Identify which cell holds the provided text, then report its [x, y] central coordinate. 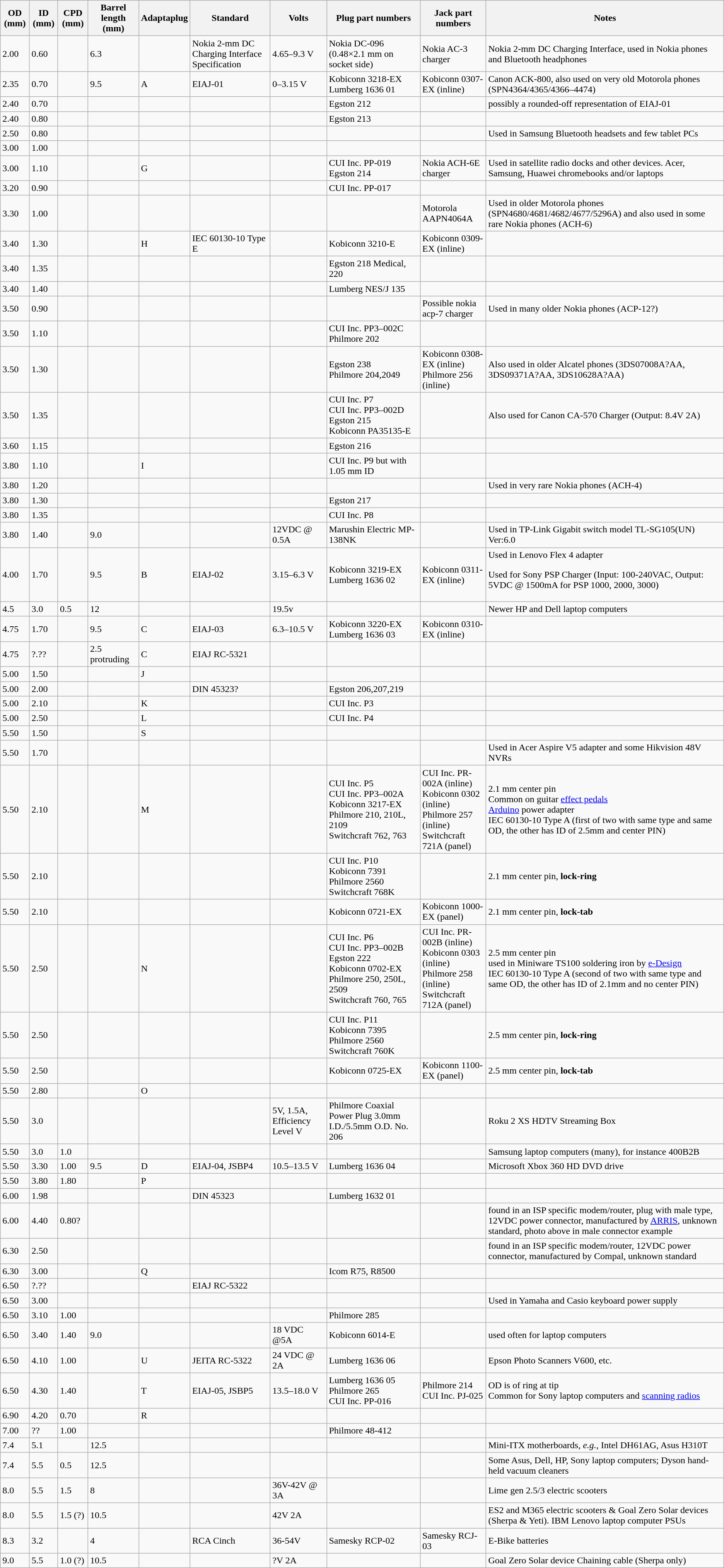
RCA Cinch [230, 1540]
4.00 [15, 574]
6.3 [113, 54]
4.5 [15, 609]
2.35 [15, 84]
Lime gen 2.5/3 electric scooters [605, 1490]
D [164, 1166]
4.30 [43, 1391]
H [164, 244]
CUI Inc. P8 [374, 515]
Used in Yamaha and Casio keyboard power supply [605, 1300]
O [164, 1091]
1.0 (?) [73, 1561]
Microsoft Xbox 360 HD DVD drive [605, 1166]
3.20 [15, 188]
1.98 [43, 1196]
13.5–18.0 V [299, 1391]
Samesky RCP-02 [374, 1540]
Plug part numbers [374, 18]
6.3–10.5 V [299, 629]
Kobiconn 3210-E [374, 244]
Newer HP and Dell laptop computers [605, 609]
2.1 mm center pin, lock-tab [605, 912]
Used in very rare Nokia phones (ACH-4) [605, 486]
S [164, 733]
4.10 [43, 1360]
Roku 2 XS HDTV Streaming Box [605, 1121]
Adaptaplug [164, 18]
Mini-ITX motherboards, e.g., Intel DH61AG, Asus H310T [605, 1445]
7.00 [15, 1430]
CUI Inc. PR-002B (inline)Kobiconn 0303 (inline)Philmore 258 (inline)Switchcraft 712A (panel) [453, 968]
G [164, 168]
Jack part numbers [453, 18]
Kobiconn 3218-EXLumberg 1636 01 [374, 84]
Egston 212 [374, 104]
Used in Lenovo Flex 4 adapterUsed for Sony PSP Charger (Input: 100-240VAC, Output: 5VDC @ 1500mA for PSP 1000, 2000, 3000) [605, 574]
CUI Inc. PP3–002CPhilmore 202 [374, 334]
Q [164, 1271]
0–3.15 V [299, 84]
Also used for Canon CA-570 Charger (Output: 8.4V 2A) [605, 415]
CUI Inc. P6CUI Inc. PP3–002BEgston 222Kobiconn 0702-EXPhilmore 250, 250L, 2509Switchcraft 760, 765 [374, 968]
Kobiconn 0311-EX (inline) [453, 574]
used often for laptop computers [605, 1335]
Kobiconn 6014-E [374, 1335]
Philmore 48-412 [374, 1430]
EIAJ RC-5321 [230, 654]
L [164, 718]
Some Asus, Dell, HP, Sony laptop computers; Dyson hand-held vacuum cleaners [605, 1465]
DIN 45323? [230, 689]
Used in older Motorola phones (SPN4680/4681/4682/4677/5296A) and also used in some rare Nokia phones (ACH-6) [605, 213]
CUI Inc. P10Kobiconn 7391Philmore 2560Switchcraft 768K [374, 876]
A [164, 84]
3.15–6.3 V [299, 574]
Lumberg 1632 01 [374, 1196]
I [164, 465]
Nokia AC-3 charger [453, 54]
CUI Inc. P4 [374, 718]
EIAJ-05, JSBP5 [230, 1391]
12VDC @ 0.5A [299, 535]
Samesky RCJ-03 [453, 1540]
Volts [299, 18]
2.80 [43, 1091]
ID (mm) [43, 18]
Standard [230, 18]
Goal Zero Solar device Chaining cable (Sherpa only) [605, 1561]
EIAJ RC-5322 [230, 1286]
3.10 [43, 1315]
42V 2A [299, 1515]
1.5 (?) [73, 1515]
Egston 216 [374, 446]
B [164, 574]
Barrel length (mm) [113, 18]
Kobiconn 1100-EX (panel) [453, 1071]
0.80? [73, 1221]
Marushin Electric MP-138NK [374, 535]
EIAJ-03 [230, 629]
36-54V [299, 1540]
OD (mm) [15, 18]
4.65–9.3 V [299, 54]
1.5 [73, 1490]
Egston 217 [374, 500]
Used in many older Nokia phones (ACP-12?) [605, 308]
EIAJ-04, JSBP4 [230, 1166]
Kobiconn 0721-EX [374, 912]
Egston 213 [374, 119]
Samsung laptop computers (many), for instance 400B2B [605, 1151]
R [164, 1416]
4.40 [43, 1221]
18 VDC @5A [299, 1335]
5.1 [43, 1445]
3.60 [15, 446]
3.2 [43, 1540]
Kobiconn 0309-EX (inline) [453, 244]
Notes [605, 18]
N [164, 968]
?V 2A [299, 1561]
8 [113, 1490]
Used in Acer Aspire V5 adapter and some Hikvision 48V NVRs [605, 753]
2.5 mm center pin, lock-tab [605, 1071]
CUI Inc. P9 but with 1.05 mm ID [374, 465]
24 VDC @ 2A [299, 1360]
J [164, 674]
1.20 [43, 486]
12 [113, 609]
Used in Samsung Bluetooth headsets and few tablet PCs [605, 133]
OD is of ring at tipCommon for Sony laptop computers and scanning radios [605, 1391]
Motorola AAPN4064A [453, 213]
JEITA RC-5322 [230, 1360]
CUI Inc. P3 [374, 704]
Kobiconn 0725-EX [374, 1071]
possibly a rounded-off representation of EIAJ-01 [605, 104]
Nokia ACH-6E charger [453, 168]
Kobiconn 0307-EX (inline) [453, 84]
Kobiconn 3219-EXLumberg 1636 02 [374, 574]
U [164, 1360]
6.90 [15, 1416]
Lumberg 1636 04 [374, 1166]
1.0 [73, 1151]
Egston 206,207,219 [374, 689]
4.20 [43, 1416]
CUI Inc. P7CUI Inc. PP3–002DEgston 215Kobiconn PA35135-E [374, 415]
CUI Inc. PR-002A (inline)Kobiconn 0302 (inline)Philmore 257 (inline)Switchcraft 721A (panel) [453, 810]
IEC 60130-10 Type E [230, 244]
?? [43, 1430]
Philmore Coaxial Power Plug 3.0mm I.D./5.5mm O.D. No. 206 [374, 1121]
2.1 mm center pin, lock-ring [605, 876]
CPD (mm) [73, 18]
10.5–13.5 V [299, 1166]
Used in satellite radio docks and other devices. Acer, Samsung, Huawei chromebooks and/or laptops [605, 168]
1.15 [43, 446]
4 [113, 1540]
8.3 [15, 1540]
Epson Photo Scanners V600, etc. [605, 1360]
Kobiconn 3220-EXLumberg 1636 03 [374, 629]
found in an ISP specific modem/router, 12VDC power connector, manufactured by Compal, unknown standard [605, 1251]
Lumberg 1636 05Philmore 265CUI Inc. PP-016 [374, 1391]
T [164, 1391]
Kobiconn 0310-EX (inline) [453, 629]
M [164, 810]
Possible nokia acp-7 charger [453, 308]
Lumberg 1636 06 [374, 1360]
Philmore 214CUI Inc. PJ-025 [453, 1391]
2.5 mm center pin, lock-ring [605, 1035]
19.5v [299, 609]
K [164, 704]
2.5 protruding [113, 654]
E-Bike batteries [605, 1540]
1.80 [73, 1181]
Used in TP-Link Gigabit switch model TL-SG105(UN) Ver:6.0 [605, 535]
Philmore 285 [374, 1315]
Nokia 2-mm DC Charging Interface Specification [230, 54]
Lumberg NES/J 135 [374, 289]
36V-42V @ 3A [299, 1490]
Egston 218 Medical, 220 [374, 268]
Nokia DC-096(0.48×2.1 mm on socket side) [374, 54]
Icom R75, R8500 [374, 1271]
DIN 45323 [230, 1196]
Also used in older Alcatel phones (3DS07008A?AA, 3DS09371A?AA, 3DS10628A?AA) [605, 370]
Canon ACK-800, also used on very old Motorola phones (SPN4364/4365/4366–4474) [605, 84]
CUI Inc. PP-019Egston 214 [374, 168]
CUI Inc. P11Kobiconn 7395Philmore 2560Switchcraft 760K [374, 1035]
EIAJ-02 [230, 574]
EIAJ-01 [230, 84]
ES2 and M365 electric scooters & Goal Zero Solar devices (Sherpa & Yeti). IBM Lenovo laptop computer PSUs [605, 1515]
0.60 [43, 54]
P [164, 1181]
CUI Inc. P5CUI Inc. PP3–002AKobiconn 3217-EXPhilmore 210, 210L, 2109Switchcraft 762, 763 [374, 810]
Egston 238Philmore 204,2049 [374, 370]
5V, 1.5A, Efficiency Level V [299, 1121]
Nokia 2-mm DC Charging Interface, used in Nokia phones and Bluetooth headphones [605, 54]
CUI Inc. PP-017 [374, 188]
Kobiconn 0308-EX (inline)Philmore 256 (inline) [453, 370]
Kobiconn 1000-EX (panel) [453, 912]
